Determine the (x, y) coordinate at the center of the cell enclosing the given text.  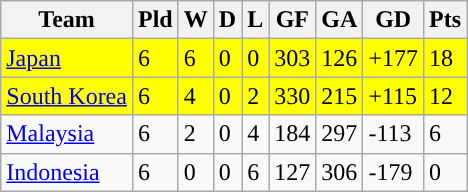
303 (292, 58)
L (256, 20)
GA (340, 20)
306 (340, 172)
+177 (394, 58)
Indonesia (67, 172)
Pts (444, 20)
-113 (394, 134)
297 (340, 134)
Japan (67, 58)
126 (340, 58)
18 (444, 58)
Pld (155, 20)
127 (292, 172)
12 (444, 96)
-179 (394, 172)
GF (292, 20)
Malaysia (67, 134)
184 (292, 134)
South Korea (67, 96)
W (196, 20)
+115 (394, 96)
GD (394, 20)
D (227, 20)
215 (340, 96)
Team (67, 20)
330 (292, 96)
